Detect which cell encompasses the target text, then output its (X, Y) center coordinate. 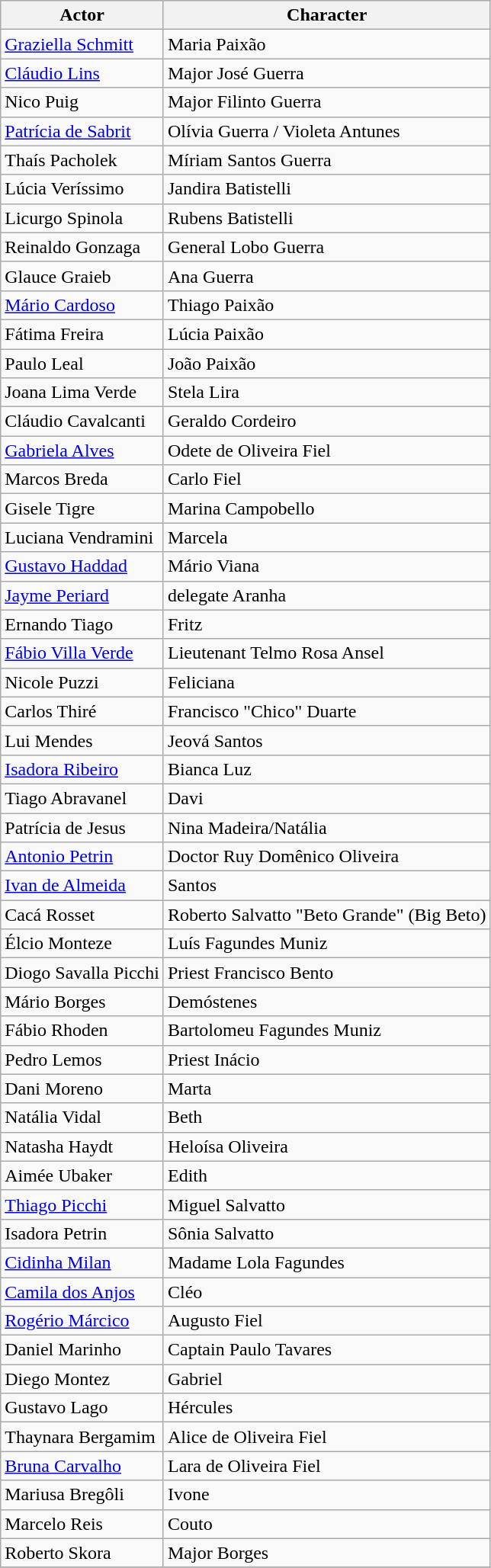
Doctor Ruy Domênico Oliveira (326, 857)
Patrícia de Jesus (82, 827)
Cacá Rosset (82, 915)
delegate Aranha (326, 595)
Madame Lola Fagundes (326, 1262)
Cidinha Milan (82, 1262)
Camila dos Anjos (82, 1292)
Graziella Schmitt (82, 44)
Carlo Fiel (326, 479)
Major José Guerra (326, 73)
Nicole Puzzi (82, 682)
Rubens Batistelli (326, 218)
Lui Mendes (82, 740)
Gustavo Haddad (82, 566)
Mário Viana (326, 566)
Feliciana (326, 682)
Actor (82, 15)
Cléo (326, 1292)
Lúcia Veríssimo (82, 189)
Jandira Batistelli (326, 189)
General Lobo Guerra (326, 247)
Marcos Breda (82, 479)
Antonio Petrin (82, 857)
Gabriel (326, 1379)
Captain Paulo Tavares (326, 1350)
Thaís Pacholek (82, 160)
Priest Francisco Bento (326, 973)
Gabriela Alves (82, 451)
Míriam Santos Guerra (326, 160)
Reinaldo Gonzaga (82, 247)
Olívia Guerra / Violeta Antunes (326, 131)
Marcela (326, 537)
Mário Borges (82, 1002)
Miguel Salvatto (326, 1204)
Fritz (326, 624)
Luís Fagundes Muniz (326, 944)
Thiago Paixão (326, 305)
Marta (326, 1089)
Mariusa Bregôli (82, 1495)
Beth (326, 1117)
Francisco "Chico" Duarte (326, 711)
Patrícia de Sabrit (82, 131)
Nico Puig (82, 102)
Bianca Luz (326, 769)
Élcio Monteze (82, 944)
Ivan de Almeida (82, 886)
Nina Madeira/Natália (326, 827)
Major Borges (326, 1553)
Maria Paixão (326, 44)
Character (326, 15)
Licurgo Spinola (82, 218)
Lieutenant Telmo Rosa Ansel (326, 653)
Sônia Salvatto (326, 1233)
Daniel Marinho (82, 1350)
Fátima Freira (82, 334)
Priest Inácio (326, 1060)
Fábio Villa Verde (82, 653)
Rogério Márcico (82, 1321)
Augusto Fiel (326, 1321)
Stela Lira (326, 393)
Pedro Lemos (82, 1060)
Lúcia Paixão (326, 334)
Alice de Oliveira Fiel (326, 1437)
Paulo Leal (82, 364)
Diego Montez (82, 1379)
Ernando Tiago (82, 624)
Aimée Ubaker (82, 1175)
Davi (326, 798)
Marina Campobello (326, 508)
Hércules (326, 1408)
Marcelo Reis (82, 1524)
Lara de Oliveira Fiel (326, 1466)
Mário Cardoso (82, 305)
Bartolomeu Fagundes Muniz (326, 1031)
Demóstenes (326, 1002)
Ana Guerra (326, 276)
Natasha Haydt (82, 1146)
João Paixão (326, 364)
Thaynara Bergamim (82, 1437)
Jeová Santos (326, 740)
Roberto Salvatto "Beto Grande" (Big Beto) (326, 915)
Dani Moreno (82, 1089)
Odete de Oliveira Fiel (326, 451)
Major Filinto Guerra (326, 102)
Cláudio Cavalcanti (82, 422)
Isadora Petrin (82, 1233)
Santos (326, 886)
Isadora Ribeiro (82, 769)
Roberto Skora (82, 1553)
Jayme Periard (82, 595)
Natália Vidal (82, 1117)
Glauce Graieb (82, 276)
Bruna Carvalho (82, 1466)
Thiago Picchi (82, 1204)
Tiago Abravanel (82, 798)
Cláudio Lins (82, 73)
Gustavo Lago (82, 1408)
Joana Lima Verde (82, 393)
Heloísa Oliveira (326, 1146)
Gisele Tigre (82, 508)
Diogo Savalla Picchi (82, 973)
Luciana Vendramini (82, 537)
Fábio Rhoden (82, 1031)
Couto (326, 1524)
Geraldo Cordeiro (326, 422)
Ivone (326, 1495)
Carlos Thiré (82, 711)
Edith (326, 1175)
